Identify which cell holds the provided text, then report its (X, Y) central coordinate. 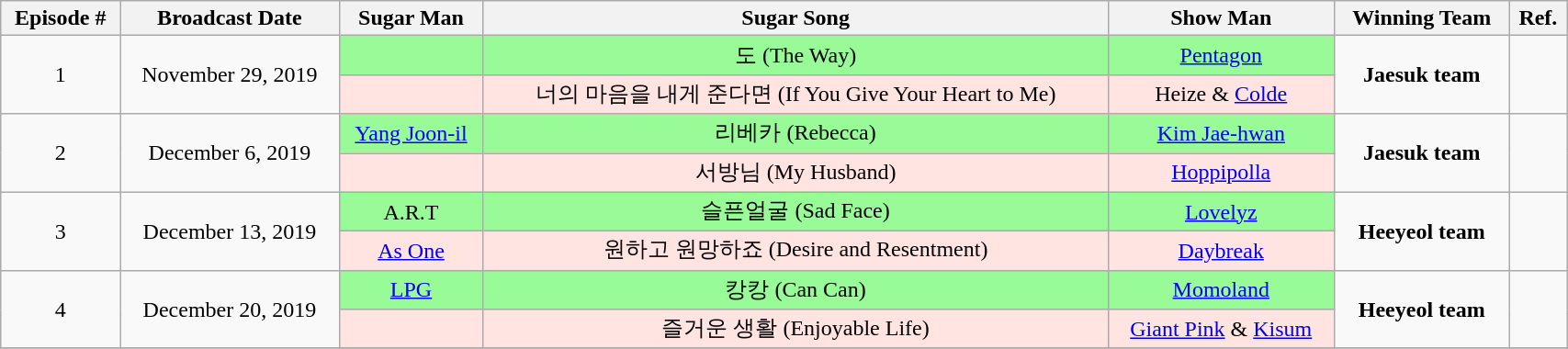
1 (61, 75)
서방님 (My Husband) (795, 173)
LPG (412, 290)
Sugar Man (412, 18)
Ref. (1538, 18)
슬픈얼굴 (Sad Face) (795, 211)
Show Man (1221, 18)
Hoppipolla (1221, 173)
Kim Jae-hwan (1221, 134)
Lovelyz (1221, 211)
Sugar Song (795, 18)
Winning Team (1422, 18)
Pentagon (1221, 55)
도 (The Way) (795, 55)
November 29, 2019 (230, 75)
3 (61, 231)
December 13, 2019 (230, 231)
Broadcast Date (230, 18)
December 6, 2019 (230, 152)
Yang Joon-il (412, 134)
Episode # (61, 18)
즐거운 생활 (Enjoyable Life) (795, 329)
Momoland (1221, 290)
원하고 원망하죠 (Desire and Resentment) (795, 252)
4 (61, 309)
December 20, 2019 (230, 309)
A.R.T (412, 211)
리베카 (Rebecca) (795, 134)
캉캉 (Can Can) (795, 290)
Giant Pink & Kisum (1221, 329)
너의 마음을 내게 준다면 (If You Give Your Heart to Me) (795, 94)
Heize & Colde (1221, 94)
Daybreak (1221, 252)
As One (412, 252)
2 (61, 152)
